Output the (x, y) coordinate of the center of the cell containing the given text.  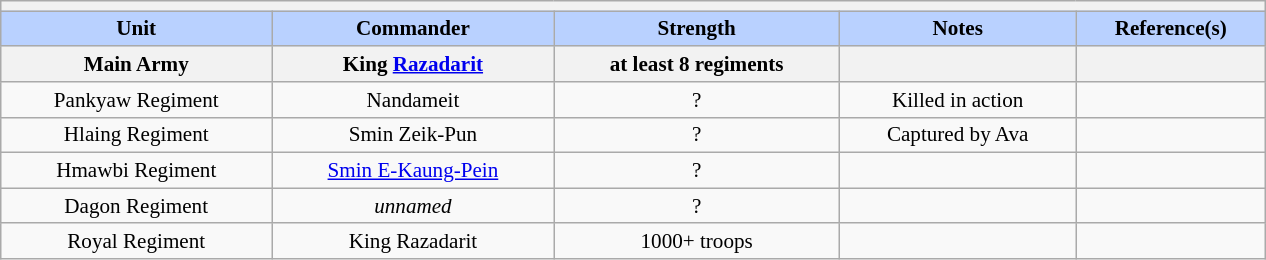
Unit (136, 28)
Reference(s) (1171, 28)
Hlaing Regiment (136, 134)
at least 8 regiments (697, 64)
Main Army (136, 64)
Nandameit (412, 100)
Smin Zeik-Pun (412, 134)
Notes (958, 28)
Strength (697, 28)
Captured by Ava (958, 134)
Royal Regiment (136, 240)
Smin E-Kaung-Pein (412, 170)
Killed in action (958, 100)
Dagon Regiment (136, 206)
Pankyaw Regiment (136, 100)
Hmawbi Regiment (136, 170)
1000+ troops (697, 240)
unnamed (412, 206)
Commander (412, 28)
